Search for the cell housing the specified text and yield its [x, y] center coordinate. 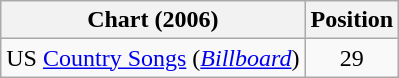
Chart (2006) [153, 20]
29 [352, 58]
US Country Songs (Billboard) [153, 58]
Position [352, 20]
